Locate the cell with the specified text and output its [X, Y] center coordinate. 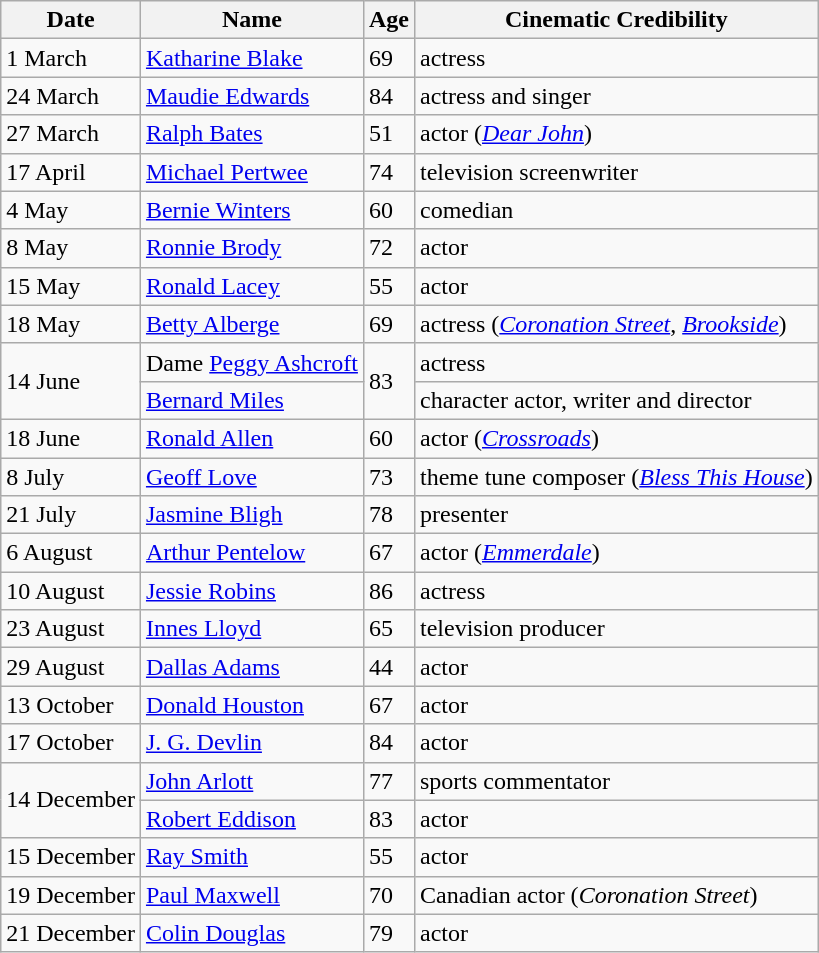
Ronnie Brody [252, 248]
Cinematic Credibility [616, 20]
actress (Coronation Street, Brookside) [616, 324]
14 December [71, 800]
J. G. Devlin [252, 743]
Geoff Love [252, 477]
21 July [71, 515]
Dame Peggy Ashcroft [252, 362]
Canadian actor (Coronation Street) [616, 895]
18 May [71, 324]
character actor, writer and director [616, 400]
Bernie Winters [252, 210]
10 August [71, 591]
Innes Lloyd [252, 629]
actor (Emmerdale) [616, 553]
86 [388, 591]
Name [252, 20]
presenter [616, 515]
17 April [71, 172]
Ronald Lacey [252, 286]
73 [388, 477]
Ralph Bates [252, 134]
television producer [616, 629]
65 [388, 629]
Arthur Pentelow [252, 553]
actress and singer [616, 96]
8 July [71, 477]
14 June [71, 381]
Paul Maxwell [252, 895]
13 October [71, 705]
Bernard Miles [252, 400]
21 December [71, 933]
51 [388, 134]
77 [388, 781]
24 March [71, 96]
comedian [616, 210]
15 May [71, 286]
sports commentator [616, 781]
8 May [71, 248]
72 [388, 248]
44 [388, 667]
Ray Smith [252, 857]
78 [388, 515]
Colin Douglas [252, 933]
Maudie Edwards [252, 96]
Dallas Adams [252, 667]
Date [71, 20]
17 October [71, 743]
70 [388, 895]
Jessie Robins [252, 591]
Robert Eddison [252, 819]
6 August [71, 553]
29 August [71, 667]
15 December [71, 857]
actor (Dear John) [616, 134]
Betty Alberge [252, 324]
Donald Houston [252, 705]
actor (Crossroads) [616, 438]
John Arlott [252, 781]
television screenwriter [616, 172]
Jasmine Bligh [252, 515]
Ronald Allen [252, 438]
4 May [71, 210]
74 [388, 172]
Age [388, 20]
23 August [71, 629]
Michael Pertwee [252, 172]
1 March [71, 58]
79 [388, 933]
19 December [71, 895]
27 March [71, 134]
theme tune composer (Bless This House) [616, 477]
Katharine Blake [252, 58]
18 June [71, 438]
